Pinpoint the cell where the given text exists, returning its (X, Y) midpoint coordinate. 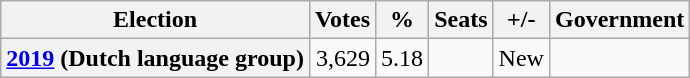
New (521, 58)
Election (156, 20)
Seats (461, 20)
3,629 (342, 58)
2019 (Dutch language group) (156, 58)
% (402, 20)
Government (619, 20)
5.18 (402, 58)
Votes (342, 20)
+/- (521, 20)
